Scan for the cell matching the given text and deliver its (X, Y) coordinate at center. 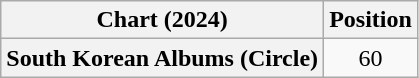
South Korean Albums (Circle) (162, 58)
60 (371, 58)
Position (371, 20)
Chart (2024) (162, 20)
